Determine the (x, y) coordinate at the center of the cell enclosing the given text.  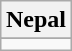
Nepal (36, 20)
